Return (X, Y) of the center of cell containing provided text 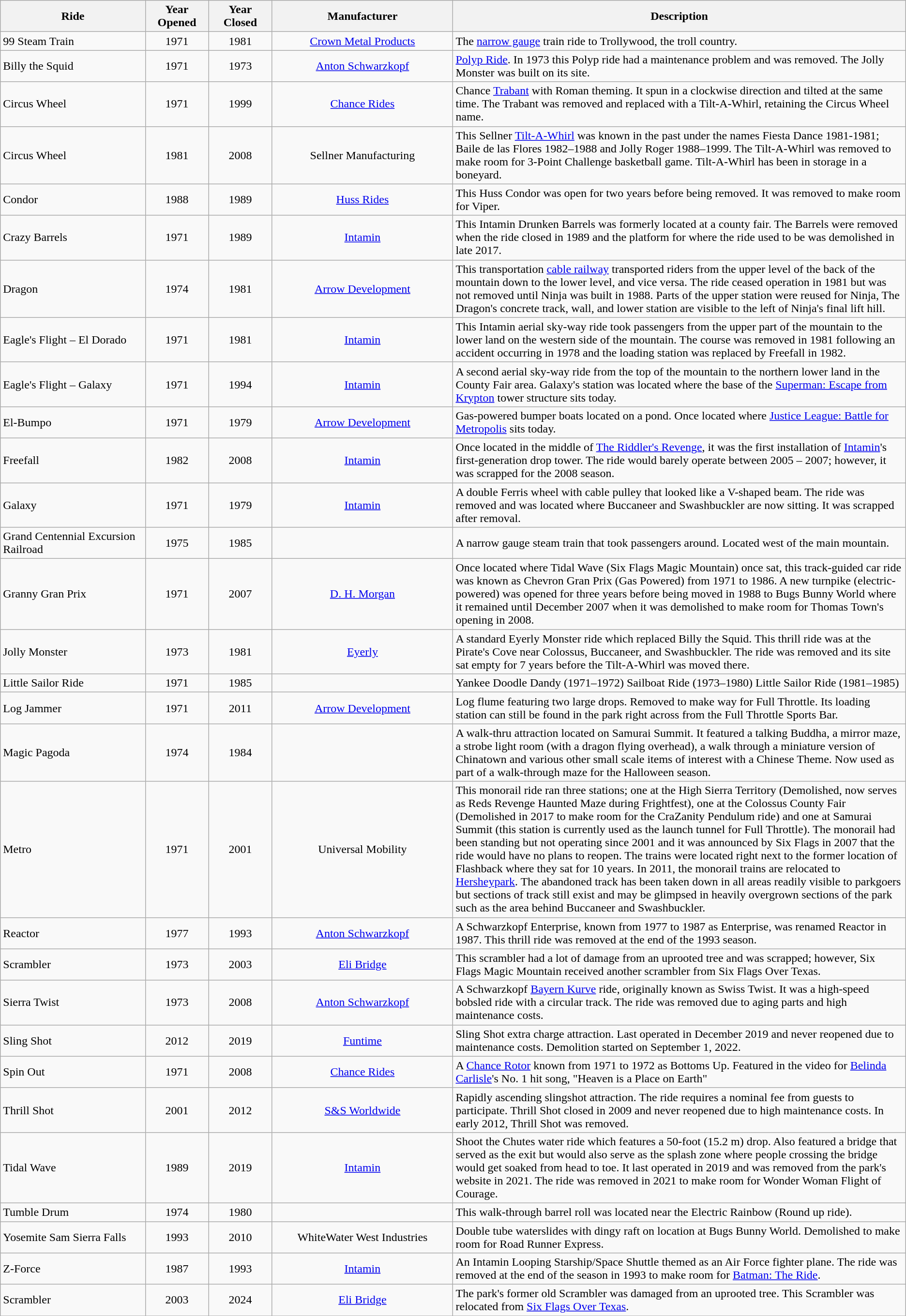
Year Opened (177, 16)
The narrow gauge train ride to Trollywood, the troll country. (679, 41)
This Huss Condor was open for two years before being removed. It was removed to make room for Viper. (679, 199)
Polyp Ride. In 1973 this Polyp ride had a maintenance problem and was removed. The Jolly Monster was built on its site. (679, 66)
Funtime (362, 1040)
D. H. Morgan (362, 594)
Granny Gran Prix (73, 594)
Double tube waterslides with dingy raft on location at Bugs Bunny World. Demolished to make room for Road Runner Express. (679, 1237)
Year Closed (240, 16)
1984 (240, 753)
Sling Shot (73, 1040)
Grand Centennial Excursion Railroad (73, 543)
The park's former old Scrambler was damaged from an uprooted tree. This Scrambler was relocated from Six Flags Over Texas. (679, 1301)
1994 (240, 384)
WhiteWater West Industries (362, 1237)
2007 (240, 594)
1975 (177, 543)
Dragon (73, 288)
Sellner Manufacturing (362, 155)
Metro (73, 850)
Ride (73, 16)
Crown Metal Products (362, 41)
Gas-powered bumper boats located on a pond. Once located where Justice League: Battle for Metropolis sits today. (679, 422)
Magic Pagoda (73, 753)
Z-Force (73, 1269)
Eagle's Flight – El Dorado (73, 340)
1980 (240, 1212)
Tumble Drum (73, 1212)
El-Bumpo (73, 422)
A Chance Rotor known from 1971 to 1972 as Bottoms Up. Featured in the video for Belinda Carlisle's No. 1 hit song, "Heaven is a Place on Earth" (679, 1072)
Huss Rides (362, 199)
1988 (177, 199)
Yankee Doodle Dandy (1971–1972) Sailboat Ride (1973–1980) Little Sailor Ride (1981–1985) (679, 683)
Log Jammer (73, 708)
Tidal Wave (73, 1167)
Description (679, 16)
Freefall (73, 460)
Eagle's Flight – Galaxy (73, 384)
99 Steam Train (73, 41)
Billy the Squid (73, 66)
S&S Worldwide (362, 1110)
Little Sailor Ride (73, 683)
Reactor (73, 933)
1987 (177, 1269)
A narrow gauge steam train that took passengers around. Located west of the main mountain. (679, 543)
Manufacturer (362, 16)
2024 (240, 1301)
Jolly Monster (73, 652)
2011 (240, 708)
Yosemite Sam Sierra Falls (73, 1237)
Thrill Shot (73, 1110)
1977 (177, 933)
Galaxy (73, 505)
2010 (240, 1237)
1999 (240, 104)
This walk-through barrel roll was located near the Electric Rainbow (Round up ride). (679, 1212)
Sierra Twist (73, 1002)
1982 (177, 460)
Universal Mobility (362, 850)
Eyerly (362, 652)
Crazy Barrels (73, 238)
Condor (73, 199)
Spin Out (73, 1072)
